Return (x, y) of the center of cell containing provided text 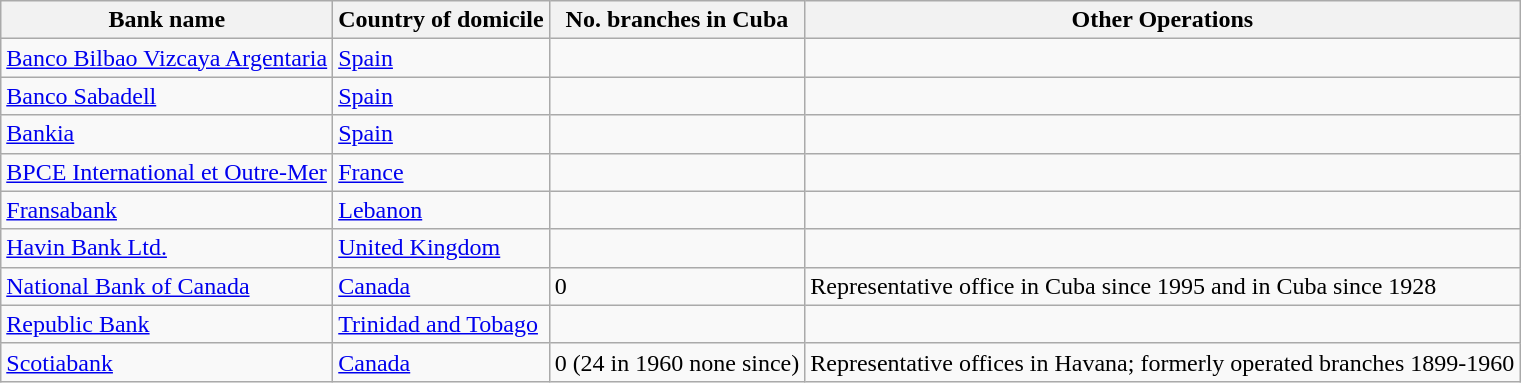
0 (24 in 1960 none since) (677, 362)
United Kingdom (441, 248)
BPCE International et Outre-Mer (167, 172)
Bank name (167, 20)
Banco Sabadell (167, 96)
Representative offices in Havana; formerly operated branches 1899-1960 (1162, 362)
No. branches in Cuba (677, 20)
Lebanon (441, 210)
Trinidad and Tobago (441, 324)
Representative office in Cuba since 1995 and in Cuba since 1928 (1162, 286)
Other Operations (1162, 20)
Bankia (167, 134)
0 (677, 286)
Havin Bank Ltd. (167, 248)
Banco Bilbao Vizcaya Argentaria (167, 58)
National Bank of Canada (167, 286)
France (441, 172)
Fransabank (167, 210)
Scotiabank (167, 362)
Republic Bank (167, 324)
Country of domicile (441, 20)
